Output the [x, y] coordinate of the center of the cell containing the given text.  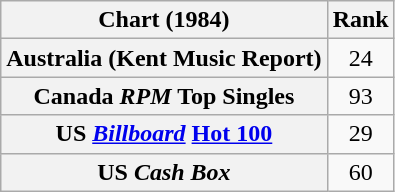
Chart (1984) [164, 20]
US Billboard Hot 100 [164, 134]
Rank [360, 20]
93 [360, 96]
US Cash Box [164, 172]
Australia (Kent Music Report) [164, 58]
Canada RPM Top Singles [164, 96]
24 [360, 58]
60 [360, 172]
29 [360, 134]
